Return (x, y) of the center of cell containing provided text 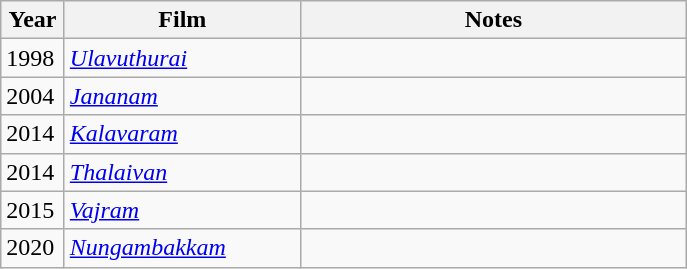
Year (33, 20)
Ulavuthurai (182, 58)
2004 (33, 96)
Notes (493, 20)
Kalavaram (182, 134)
Nungambakkam (182, 248)
2020 (33, 248)
Film (182, 20)
Thalaivan (182, 172)
2015 (33, 210)
Jananam (182, 96)
1998 (33, 58)
Vajram (182, 210)
